For the text-containing cell, return its midpoint in (x, y) coordinate format. 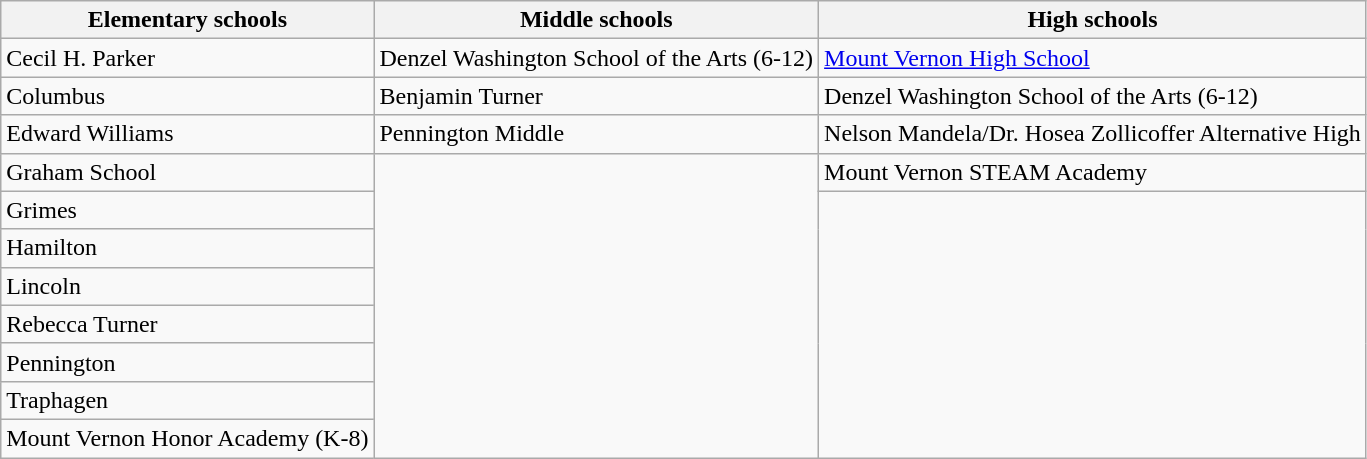
Grimes (188, 210)
Columbus (188, 96)
Mount Vernon Honor Academy (K-8) (188, 438)
Traphagen (188, 400)
Rebecca Turner (188, 324)
Middle schools (596, 20)
Hamilton (188, 248)
Pennington Middle (596, 134)
Mount Vernon High School (1093, 58)
Edward Williams (188, 134)
Nelson Mandela/Dr. Hosea Zollicoffer Alternative High (1093, 134)
Elementary schools (188, 20)
Benjamin Turner (596, 96)
Pennington (188, 362)
Mount Vernon STEAM Academy (1093, 172)
High schools (1093, 20)
Graham School (188, 172)
Cecil H. Parker (188, 58)
Lincoln (188, 286)
